Identify which cell holds the provided text, then report its [X, Y] central coordinate. 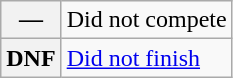
DNF [31, 58]
Did not compete [146, 20]
— [31, 20]
Did not finish [146, 58]
